Return [x, y] of the center of cell containing provided text 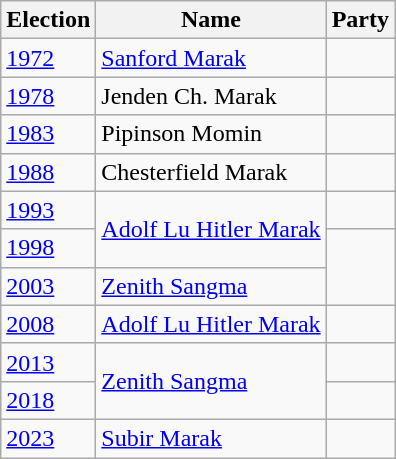
Name [211, 20]
1988 [48, 172]
2013 [48, 362]
Election [48, 20]
Pipinson Momin [211, 134]
1978 [48, 96]
2023 [48, 438]
1993 [48, 210]
1998 [48, 248]
2008 [48, 324]
Sanford Marak [211, 58]
2018 [48, 400]
Subir Marak [211, 438]
Jenden Ch. Marak [211, 96]
1983 [48, 134]
Party [360, 20]
Chesterfield Marak [211, 172]
2003 [48, 286]
1972 [48, 58]
